Capture the cell that displays the provided text and extract its (x, y) central coordinate. 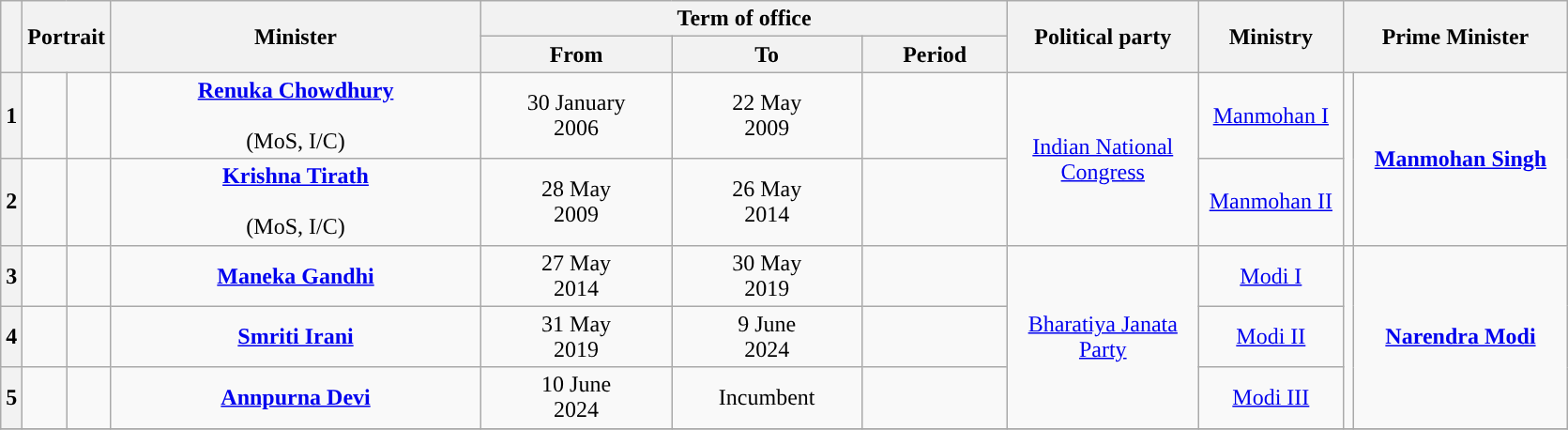
Incumbent (768, 398)
5 (11, 398)
10 June2024 (576, 398)
27 May2014 (576, 276)
Modi I (1271, 276)
3 (11, 276)
30 January2006 (576, 115)
Portrait (67, 37)
26 May2014 (768, 202)
28 May2009 (576, 202)
30 May2019 (768, 276)
Ministry (1271, 37)
Minister (295, 37)
Smriti Irani (295, 336)
Manmohan II (1271, 202)
Maneka Gandhi (295, 276)
Political party (1104, 37)
Annpurna Devi (295, 398)
Krishna Tirath(MoS, I/C) (295, 202)
2 (11, 202)
Modi II (1271, 336)
Modi III (1271, 398)
4 (11, 336)
31 May2019 (576, 336)
Manmohan I (1271, 115)
Indian National Congress (1104, 159)
Renuka Chowdhury(MoS, I/C) (295, 115)
22 May2009 (768, 115)
1 (11, 115)
From (576, 54)
Manmohan Singh (1460, 159)
Prime Minister (1455, 37)
To (768, 54)
Term of office (745, 19)
Bharatiya Janata Party (1104, 336)
Narendra Modi (1460, 336)
Period (935, 54)
9 June2024 (768, 336)
